Extract the [x, y] coordinate from the center of the cell holding the provided text.  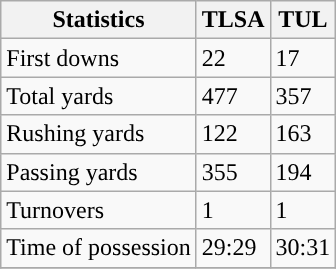
Passing yards [99, 172]
357 [303, 96]
29:29 [233, 248]
122 [233, 134]
477 [233, 96]
355 [233, 172]
Statistics [99, 20]
TLSA [233, 20]
194 [303, 172]
22 [233, 58]
30:31 [303, 248]
TUL [303, 20]
Total yards [99, 96]
First downs [99, 58]
Time of possession [99, 248]
Rushing yards [99, 134]
17 [303, 58]
Turnovers [99, 210]
163 [303, 134]
